For the text-containing cell, return its midpoint in [X, Y] coordinate format. 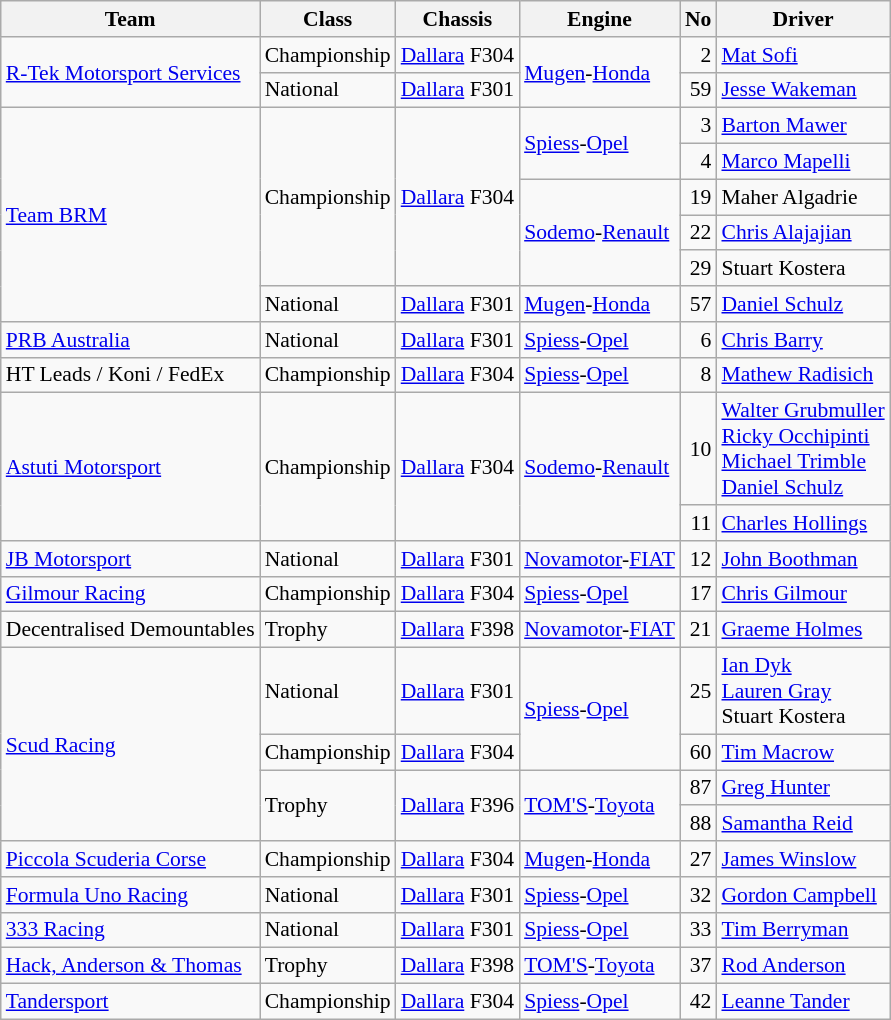
87 [698, 788]
James Winslow [802, 859]
3 [698, 126]
Maher Algadrie [802, 197]
Tim Berryman [802, 930]
Graeme Holmes [802, 630]
Decentralised Demountables [130, 630]
Chris Barry [802, 340]
57 [698, 304]
Class [328, 19]
John Boothman [802, 559]
Chris Alajajian [802, 233]
Jesse Wakeman [802, 90]
19 [698, 197]
Marco Mapelli [802, 162]
Gordon Campbell [802, 895]
Daniel Schulz [802, 304]
Scud Racing [130, 745]
Mat Sofi [802, 55]
27 [698, 859]
PRB Australia [130, 340]
32 [698, 895]
Tandersport [130, 1002]
Gilmour Racing [130, 594]
Chris Gilmour [802, 594]
Stuart Kostera [802, 269]
Dallara F396 [458, 806]
29 [698, 269]
12 [698, 559]
Team BRM [130, 215]
Hack, Anderson & Thomas [130, 966]
Piccola Scuderia Corse [130, 859]
R-Tek Motorsport Services [130, 72]
Formula Uno Racing [130, 895]
17 [698, 594]
21 [698, 630]
4 [698, 162]
Team [130, 19]
No [698, 19]
Mathew Radisich [802, 375]
59 [698, 90]
Greg Hunter [802, 788]
Leanne Tander [802, 1002]
Charles Hollings [802, 523]
Driver [802, 19]
42 [698, 1002]
11 [698, 523]
Engine [600, 19]
25 [698, 692]
Walter Grubmuller Ricky Occhipinti Michael Trimble Daniel Schulz [802, 449]
6 [698, 340]
33 [698, 930]
22 [698, 233]
HT Leads / Koni / FedEx [130, 375]
JB Motorsport [130, 559]
Tim Macrow [802, 752]
10 [698, 449]
333 Racing [130, 930]
8 [698, 375]
Rod Anderson [802, 966]
2 [698, 55]
Ian Dyk Lauren Gray Stuart Kostera [802, 692]
Chassis [458, 19]
Barton Mawer [802, 126]
Samantha Reid [802, 824]
Astuti Motorsport [130, 467]
37 [698, 966]
60 [698, 752]
88 [698, 824]
